Locate the cell with the specified text and output its (X, Y) center coordinate. 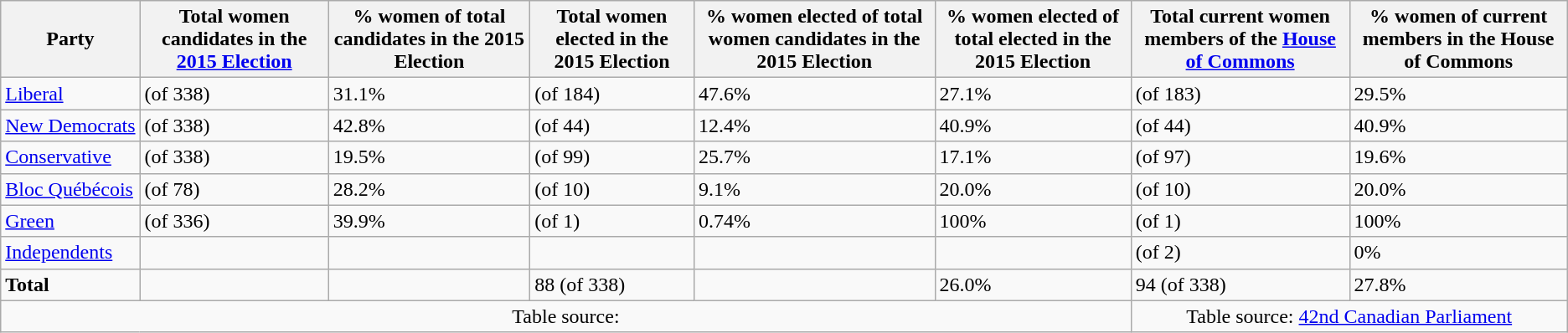
Table source: 42nd Canadian Parliament (1349, 316)
27.8% (1458, 284)
Independents (70, 253)
% women elected of total elected in the 2015 Election (1033, 39)
88 (of 338) (612, 284)
Total women elected in the 2015 Election (612, 39)
0% (1458, 253)
(of 97) (1240, 157)
Table source: (566, 316)
Party (70, 39)
Total (70, 284)
Liberal (70, 94)
Total women candidates in the 2015 Election (235, 39)
94 (of 338) (1240, 284)
(of 183) (1240, 94)
New Democrats (70, 126)
Green (70, 221)
39.9% (429, 221)
9.1% (814, 189)
31.1% (429, 94)
Bloc Québécois (70, 189)
42.8% (429, 126)
Total current women members of the House of Commons (1240, 39)
19.6% (1458, 157)
28.2% (429, 189)
27.1% (1033, 94)
% women elected of total women candidates in the 2015 Election (814, 39)
Conservative (70, 157)
17.1% (1033, 157)
(of 336) (235, 221)
(of 78) (235, 189)
(of 184) (612, 94)
(of 2) (1240, 253)
% women of total candidates in the 2015 Election (429, 39)
(of 99) (612, 157)
12.4% (814, 126)
25.7% (814, 157)
47.6% (814, 94)
26.0% (1033, 284)
0.74% (814, 221)
29.5% (1458, 94)
19.5% (429, 157)
% women of current members in the House of Commons (1458, 39)
